Capture the cell that displays the provided text and extract its (x, y) central coordinate. 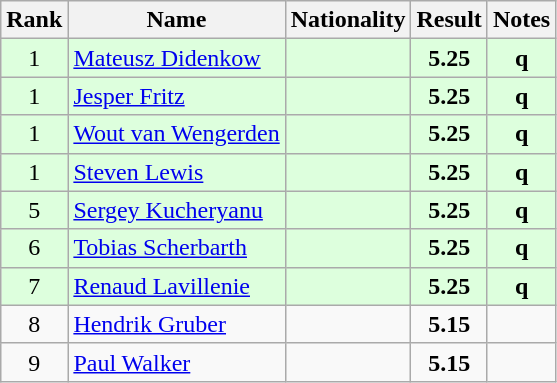
Notes (521, 20)
Jesper Fritz (176, 96)
Result (449, 20)
7 (34, 286)
Rank (34, 20)
Renaud Lavillenie (176, 286)
Name (176, 20)
Mateusz Didenkow (176, 58)
9 (34, 362)
Sergey Kucheryanu (176, 210)
Hendrik Gruber (176, 324)
Paul Walker (176, 362)
Wout van Wengerden (176, 134)
Nationality (348, 20)
6 (34, 248)
8 (34, 324)
Steven Lewis (176, 172)
5 (34, 210)
Tobias Scherbarth (176, 248)
